Capture the cell that displays the provided text and extract its [X, Y] central coordinate. 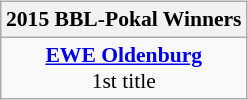
EWE Oldenburg1st title [124, 68]
2015 BBL-Pokal Winners [124, 19]
